Provide the [x, y] coordinate of the cell's center where the given text is located.  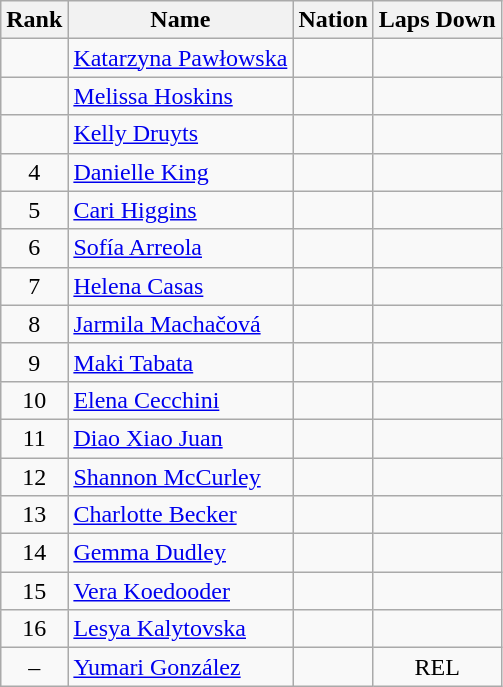
Vera Koedooder [180, 591]
Helena Casas [180, 286]
11 [34, 438]
Katarzyna Pawłowska [180, 58]
Lesya Kalytovska [180, 629]
16 [34, 629]
Shannon McCurley [180, 477]
Kelly Druyts [180, 134]
7 [34, 286]
Melissa Hoskins [180, 96]
12 [34, 477]
Rank [34, 20]
Danielle King [180, 172]
Laps Down [437, 20]
Yumari González [180, 667]
9 [34, 362]
Gemma Dudley [180, 553]
14 [34, 553]
Sofía Arreola [180, 248]
15 [34, 591]
Diao Xiao Juan [180, 438]
REL [437, 667]
13 [34, 515]
Charlotte Becker [180, 515]
Jarmila Machačová [180, 324]
4 [34, 172]
Maki Tabata [180, 362]
Nation [333, 20]
Name [180, 20]
5 [34, 210]
Elena Cecchini [180, 400]
Cari Higgins [180, 210]
6 [34, 248]
8 [34, 324]
10 [34, 400]
– [34, 667]
